Locate the cell with the specified text and output its (X, Y) center coordinate. 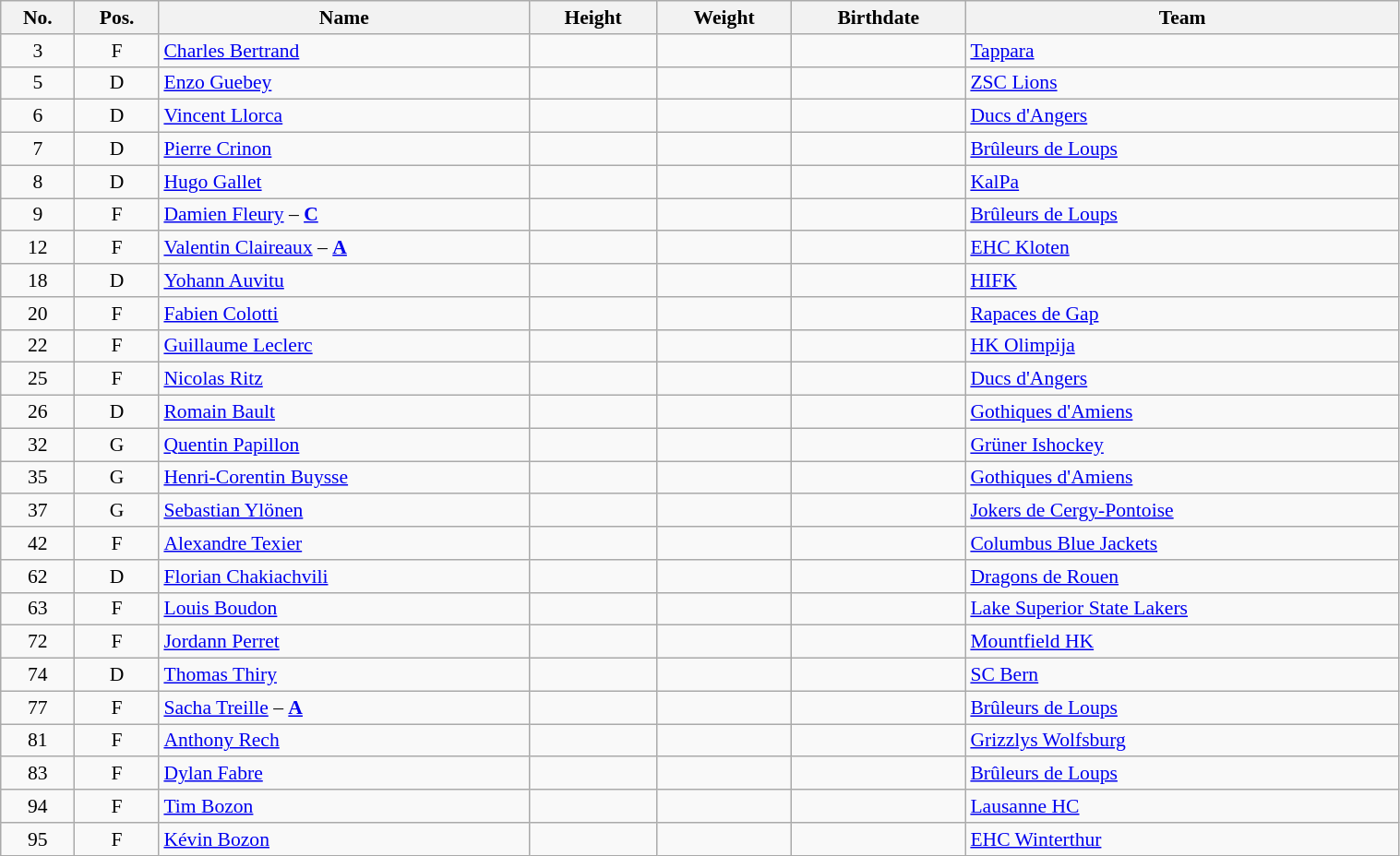
42 (38, 543)
Lausanne HC (1182, 806)
Jordann Perret (343, 642)
9 (38, 215)
83 (38, 774)
18 (38, 280)
EHC Kloten (1182, 248)
Henri-Corentin Buysse (343, 478)
Alexandre Texier (343, 543)
Tim Bozon (343, 806)
8 (38, 182)
Weight (724, 18)
94 (38, 806)
No. (38, 18)
3 (38, 51)
Lake Superior State Lakers (1182, 609)
5 (38, 83)
Dylan Fabre (343, 774)
37 (38, 511)
Tappara (1182, 51)
20 (38, 314)
Grüner Ishockey (1182, 445)
Birthdate (879, 18)
Grizzlys Wolfsburg (1182, 741)
Anthony Rech (343, 741)
Enzo Guebey (343, 83)
Vincent Llorca (343, 116)
95 (38, 839)
Pos. (117, 18)
72 (38, 642)
Mountfield HK (1182, 642)
Yohann Auvitu (343, 280)
Quentin Papillon (343, 445)
KalPa (1182, 182)
62 (38, 577)
Charles Bertrand (343, 51)
ZSC Lions (1182, 83)
Jokers de Cergy-Pontoise (1182, 511)
Romain Bault (343, 412)
Valentin Claireaux – A (343, 248)
26 (38, 412)
32 (38, 445)
Name (343, 18)
HK Olimpija (1182, 346)
Sacha Treille – A (343, 707)
63 (38, 609)
Hugo Gallet (343, 182)
35 (38, 478)
22 (38, 346)
Guillaume Leclerc (343, 346)
25 (38, 379)
Pierre Crinon (343, 149)
EHC Winterthur (1182, 839)
Kévin Bozon (343, 839)
Team (1182, 18)
12 (38, 248)
Dragons de Rouen (1182, 577)
Height (592, 18)
Sebastian Ylönen (343, 511)
6 (38, 116)
Thomas Thiry (343, 675)
HIFK (1182, 280)
7 (38, 149)
Rapaces de Gap (1182, 314)
SC Bern (1182, 675)
Nicolas Ritz (343, 379)
Columbus Blue Jackets (1182, 543)
81 (38, 741)
74 (38, 675)
Florian Chakiachvili (343, 577)
Damien Fleury – C (343, 215)
Louis Boudon (343, 609)
77 (38, 707)
Fabien Colotti (343, 314)
